From the cell containing the given text, extract its center point as (X, Y) coordinate. 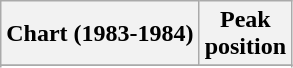
Chart (1983-1984) (100, 34)
Peakposition (245, 34)
